Determine the (x, y) coordinate at the center of the cell enclosing the given text.  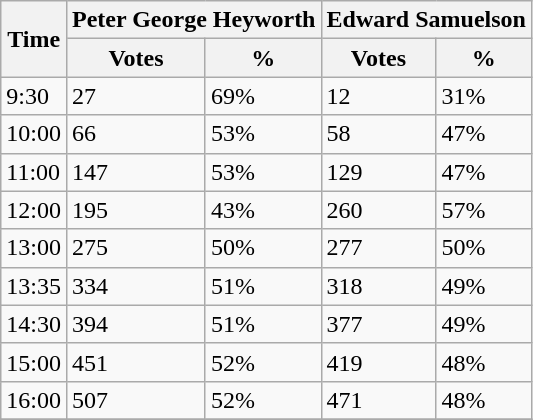
11:00 (34, 172)
14:30 (34, 324)
69% (263, 96)
57% (484, 210)
260 (378, 210)
471 (378, 400)
12:00 (34, 210)
43% (263, 210)
377 (378, 324)
13:35 (34, 286)
58 (378, 134)
12 (378, 96)
277 (378, 248)
66 (136, 134)
13:00 (34, 248)
318 (378, 286)
195 (136, 210)
16:00 (34, 400)
129 (378, 172)
451 (136, 362)
419 (378, 362)
147 (136, 172)
Edward Samuelson (426, 20)
275 (136, 248)
507 (136, 400)
Peter George Heyworth (194, 20)
31% (484, 96)
10:00 (34, 134)
394 (136, 324)
Time (34, 39)
334 (136, 286)
9:30 (34, 96)
27 (136, 96)
15:00 (34, 362)
